For the text-containing cell, return its midpoint in (X, Y) coordinate format. 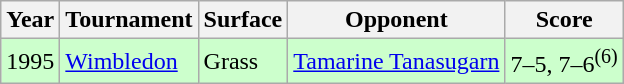
Opponent (396, 20)
Year (30, 20)
Wimbledon (129, 62)
1995 (30, 62)
7–5, 7–6(6) (564, 62)
Tournament (129, 20)
Grass (243, 62)
Tamarine Tanasugarn (396, 62)
Score (564, 20)
Surface (243, 20)
